Return the (X, Y) coordinate for the center point of the cell that contains the specified text.  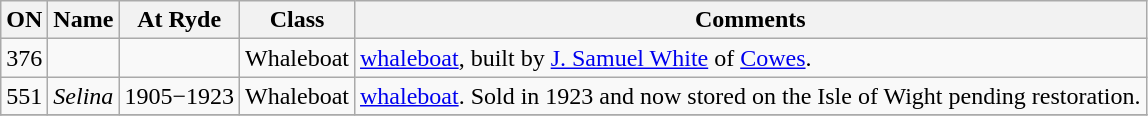
1905−1923 (180, 96)
Comments (750, 20)
376 (24, 58)
Name (84, 20)
whaleboat, built by J. Samuel White of Cowes. (750, 58)
551 (24, 96)
Selina (84, 96)
ON (24, 20)
At Ryde (180, 20)
Class (296, 20)
whaleboat. Sold in 1923 and now stored on the Isle of Wight pending restoration. (750, 96)
